Output the (x, y) coordinate of the center of the cell containing the given text.  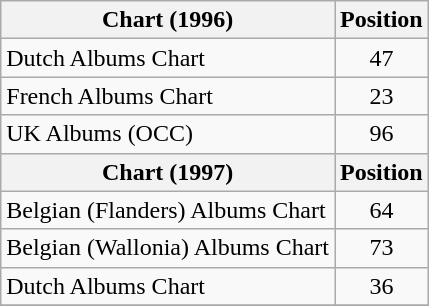
64 (381, 210)
36 (381, 286)
Belgian (Flanders) Albums Chart (168, 210)
47 (381, 58)
French Albums Chart (168, 96)
73 (381, 248)
Belgian (Wallonia) Albums Chart (168, 248)
UK Albums (OCC) (168, 134)
96 (381, 134)
Chart (1997) (168, 172)
23 (381, 96)
Chart (1996) (168, 20)
